Locate the cell with the specified text and output its (x, y) center coordinate. 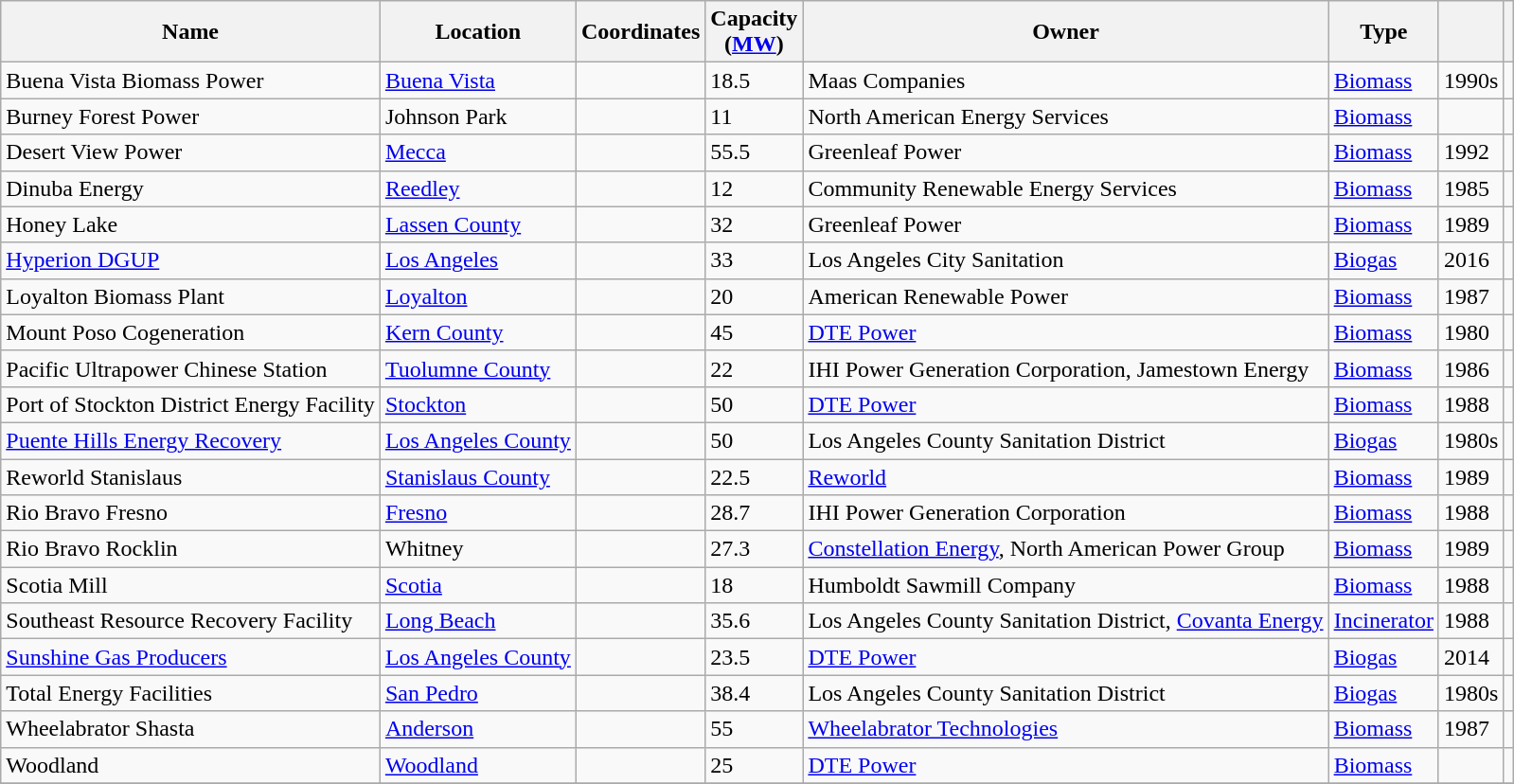
33 (754, 260)
Humboldt Sawmill Company (1066, 585)
25 (754, 765)
Los Angeles (477, 260)
27.3 (754, 549)
Constellation Energy, North American Power Group (1066, 549)
23.5 (754, 657)
Wheelabrator Shasta (191, 729)
Port of Stockton District Energy Facility (191, 404)
North American Energy Services (1066, 116)
18 (754, 585)
Los Angeles County Sanitation District, Covanta Energy (1066, 621)
San Pedro (477, 693)
Johnson Park (477, 116)
Whitney (477, 549)
Stanislaus County (477, 476)
Pacific Ultrapower Chinese Station (191, 368)
Reworld (1066, 476)
Los Angeles City Sanitation (1066, 260)
Desert View Power (191, 152)
Buena Vista Biomass Power (191, 80)
12 (754, 188)
1990s (1470, 80)
2016 (1470, 260)
Scotia (477, 585)
Type (1383, 32)
Rio Bravo Rocklin (191, 549)
Scotia Mill (191, 585)
Fresno (477, 513)
11 (754, 116)
Coordinates (640, 32)
American Renewable Power (1066, 296)
1980 (1470, 332)
20 (754, 296)
Reworld Stanislaus (191, 476)
Reedley (477, 188)
18.5 (754, 80)
Mount Poso Cogeneration (191, 332)
Rio Bravo Fresno (191, 513)
Anderson (477, 729)
2014 (1470, 657)
IHI Power Generation Corporation, Jamestown Energy (1066, 368)
45 (754, 332)
Lassen County (477, 224)
Burney Forest Power (191, 116)
1985 (1470, 188)
55.5 (754, 152)
Tuolumne County (477, 368)
Incinerator (1383, 621)
28.7 (754, 513)
Location (477, 32)
22 (754, 368)
1992 (1470, 152)
Loyalton (477, 296)
22.5 (754, 476)
Owner (1066, 32)
Long Beach (477, 621)
35.6 (754, 621)
Buena Vista (477, 80)
Dinuba Energy (191, 188)
Puente Hills Energy Recovery (191, 440)
Community Renewable Energy Services (1066, 188)
38.4 (754, 693)
Wheelabrator Technologies (1066, 729)
IHI Power Generation Corporation (1066, 513)
Maas Companies (1066, 80)
Kern County (477, 332)
Sunshine Gas Producers (191, 657)
Total Energy Facilities (191, 693)
Stockton (477, 404)
Name (191, 32)
Honey Lake (191, 224)
Capacity(MW) (754, 32)
Hyperion DGUP (191, 260)
1986 (1470, 368)
Southeast Resource Recovery Facility (191, 621)
Loyalton Biomass Plant (191, 296)
55 (754, 729)
32 (754, 224)
Mecca (477, 152)
